Pinpoint the cell where the given text exists, returning its [X, Y] midpoint coordinate. 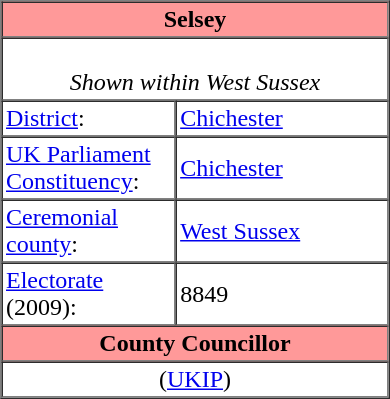
Selsey [196, 20]
West Sussex [282, 232]
UK Parliament Constituency: [89, 168]
(UKIP) [196, 380]
Shown within West Sussex [196, 70]
Electorate (2009): [89, 294]
Ceremonial county: [89, 232]
District: [89, 118]
County Councillor [196, 344]
8849 [282, 294]
